For the text-containing cell, return its midpoint in [x, y] coordinate format. 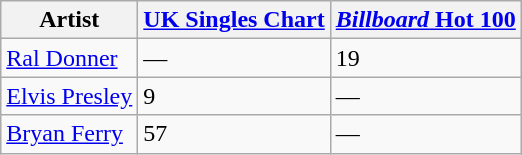
Billboard Hot 100 [426, 20]
9 [234, 96]
Elvis Presley [70, 96]
19 [426, 58]
Ral Donner [70, 58]
57 [234, 134]
Artist [70, 20]
UK Singles Chart [234, 20]
Bryan Ferry [70, 134]
